Detect which cell encompasses the target text, then output its (X, Y) center coordinate. 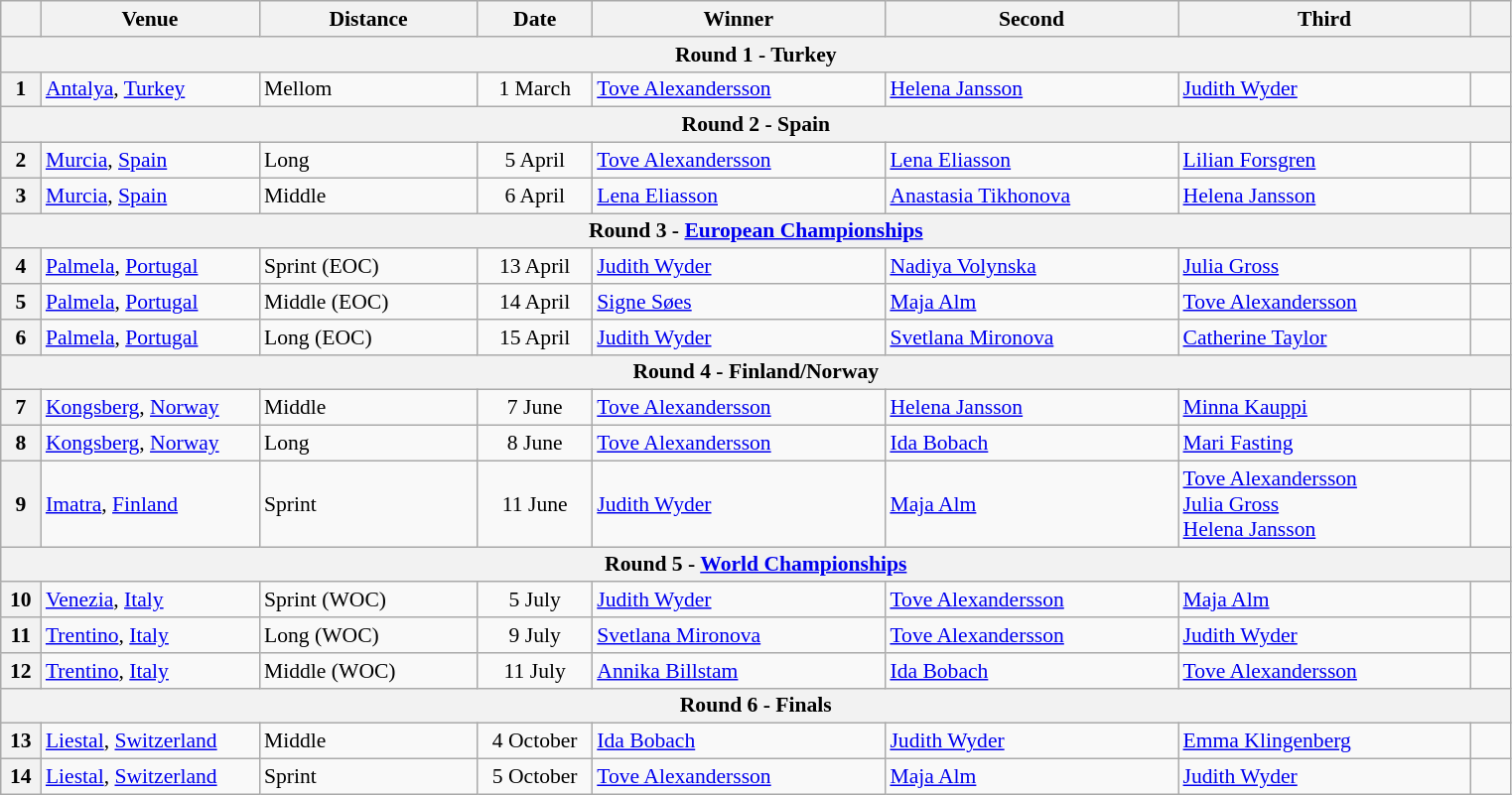
Winner (739, 19)
4 October (534, 741)
13 April (534, 267)
Third (1324, 19)
Long (WOC) (368, 635)
Mari Fasting (1324, 444)
11 June (534, 504)
Round 5 - World Championships (756, 565)
8 (21, 444)
6 (21, 337)
3 (21, 196)
5 October (534, 777)
Round 1 - Turkey (756, 55)
11 July (534, 671)
2 (21, 161)
8 June (534, 444)
Julia Gross (1324, 267)
Distance (368, 19)
Tove Alexandersson Julia Gross Helena Jansson (1324, 504)
Imatra, Finland (150, 504)
12 (21, 671)
7 (21, 408)
Long (EOC) (368, 337)
Middle (WOC) (368, 671)
6 April (534, 196)
Catherine Taylor (1324, 337)
9 July (534, 635)
Venezia, Italy (150, 600)
5 April (534, 161)
Middle (EOC) (368, 302)
Venue (150, 19)
14 April (534, 302)
Sprint (WOC) (368, 600)
5 July (534, 600)
13 (21, 741)
Second (1031, 19)
Round 4 - Finland/Norway (756, 372)
11 (21, 635)
Round 3 - European Championships (756, 231)
15 April (534, 337)
Mellom (368, 89)
Nadiya Volynska (1031, 267)
Signe Søes (739, 302)
Minna Kauppi (1324, 408)
Date (534, 19)
Antalya, Turkey (150, 89)
5 (21, 302)
14 (21, 777)
1 March (534, 89)
Annika Billstam (739, 671)
1 (21, 89)
4 (21, 267)
10 (21, 600)
Sprint (EOC) (368, 267)
Anastasia Tikhonova (1031, 196)
9 (21, 504)
Round 6 - Finals (756, 706)
Round 2 - Spain (756, 125)
7 June (534, 408)
Emma Klingenberg (1324, 741)
Lilian Forsgren (1324, 161)
